Provide the (x, y) coordinate of the cell's center where the given text is located.  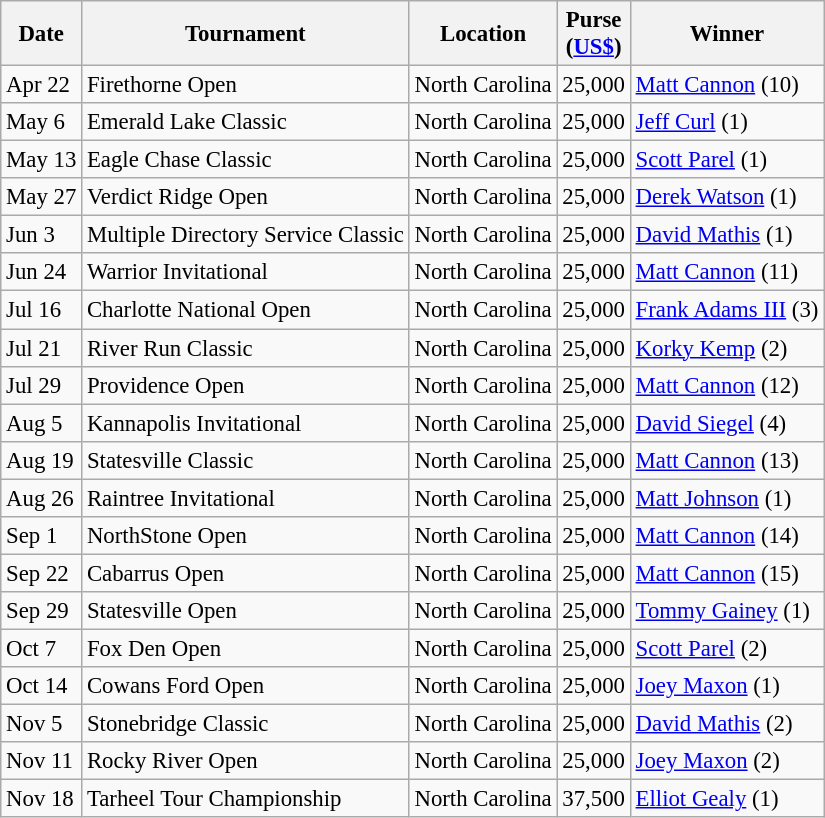
May 6 (42, 122)
Matt Cannon (12) (726, 385)
Location (483, 34)
Tournament (246, 34)
Oct 7 (42, 648)
David Mathis (2) (726, 724)
Jun 3 (42, 235)
Matt Cannon (13) (726, 460)
Aug 5 (42, 423)
Rocky River Open (246, 761)
Sep 22 (42, 573)
Tarheel Tour Championship (246, 799)
Aug 19 (42, 460)
Cowans Ford Open (246, 686)
Statesville Open (246, 611)
Multiple Directory Service Classic (246, 235)
Verdict Ridge Open (246, 197)
May 13 (42, 160)
Warrior Invitational (246, 273)
David Siegel (4) (726, 423)
Elliot Gealy (1) (726, 799)
Winner (726, 34)
Jun 24 (42, 273)
May 27 (42, 197)
Statesville Classic (246, 460)
Jul 29 (42, 385)
Providence Open (246, 385)
Apr 22 (42, 85)
Matt Cannon (14) (726, 536)
Kannapolis Invitational (246, 423)
Derek Watson (1) (726, 197)
Scott Parel (1) (726, 160)
Jul 21 (42, 348)
Fox Den Open (246, 648)
David Mathis (1) (726, 235)
Purse(US$) (594, 34)
Nov 18 (42, 799)
Frank Adams III (3) (726, 310)
Stonebridge Classic (246, 724)
Jul 16 (42, 310)
37,500 (594, 799)
Matt Cannon (10) (726, 85)
Raintree Invitational (246, 498)
Nov 11 (42, 761)
Sep 1 (42, 536)
Joey Maxon (2) (726, 761)
Scott Parel (2) (726, 648)
Sep 29 (42, 611)
Tommy Gainey (1) (726, 611)
Emerald Lake Classic (246, 122)
Date (42, 34)
Oct 14 (42, 686)
Matt Cannon (11) (726, 273)
Nov 5 (42, 724)
Jeff Curl (1) (726, 122)
Cabarrus Open (246, 573)
Matt Johnson (1) (726, 498)
NorthStone Open (246, 536)
Firethorne Open (246, 85)
Eagle Chase Classic (246, 160)
Aug 26 (42, 498)
Joey Maxon (1) (726, 686)
River Run Classic (246, 348)
Matt Cannon (15) (726, 573)
Charlotte National Open (246, 310)
Korky Kemp (2) (726, 348)
